Return [X, Y] of the center of cell containing provided text 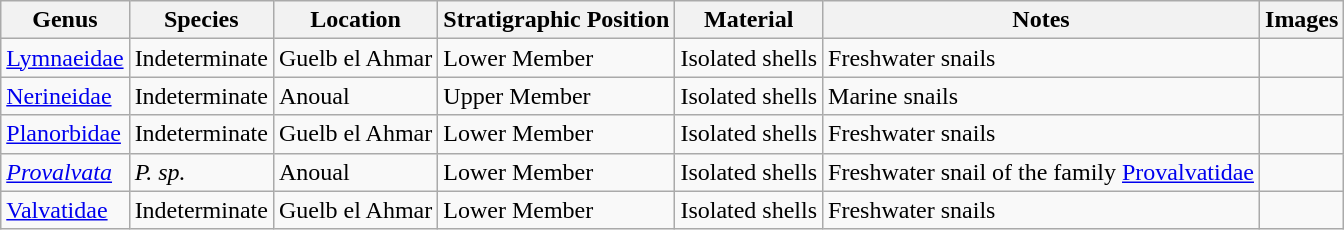
Nerineidae [65, 96]
Notes [1042, 20]
Location [355, 20]
Upper Member [556, 96]
Marine snails [1042, 96]
Planorbidae [65, 134]
Material [749, 20]
Genus [65, 20]
Images [1302, 20]
Stratigraphic Position [556, 20]
Provalvata [65, 172]
Valvatidae [65, 210]
Lymnaeidae [65, 58]
P. sp. [201, 172]
Species [201, 20]
Freshwater snail of the family Provalvatidae [1042, 172]
